Return the [x, y] coordinate for the center point of the cell that contains the specified text.  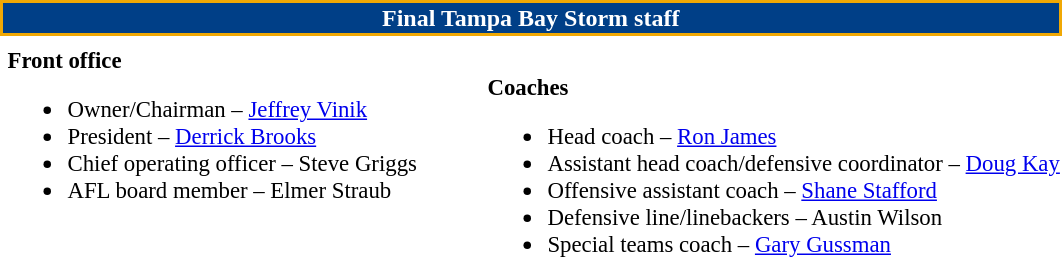
Final Tampa Bay Storm staff [530, 18]
